Determine the (X, Y) coordinate at the center of the cell enclosing the given text.  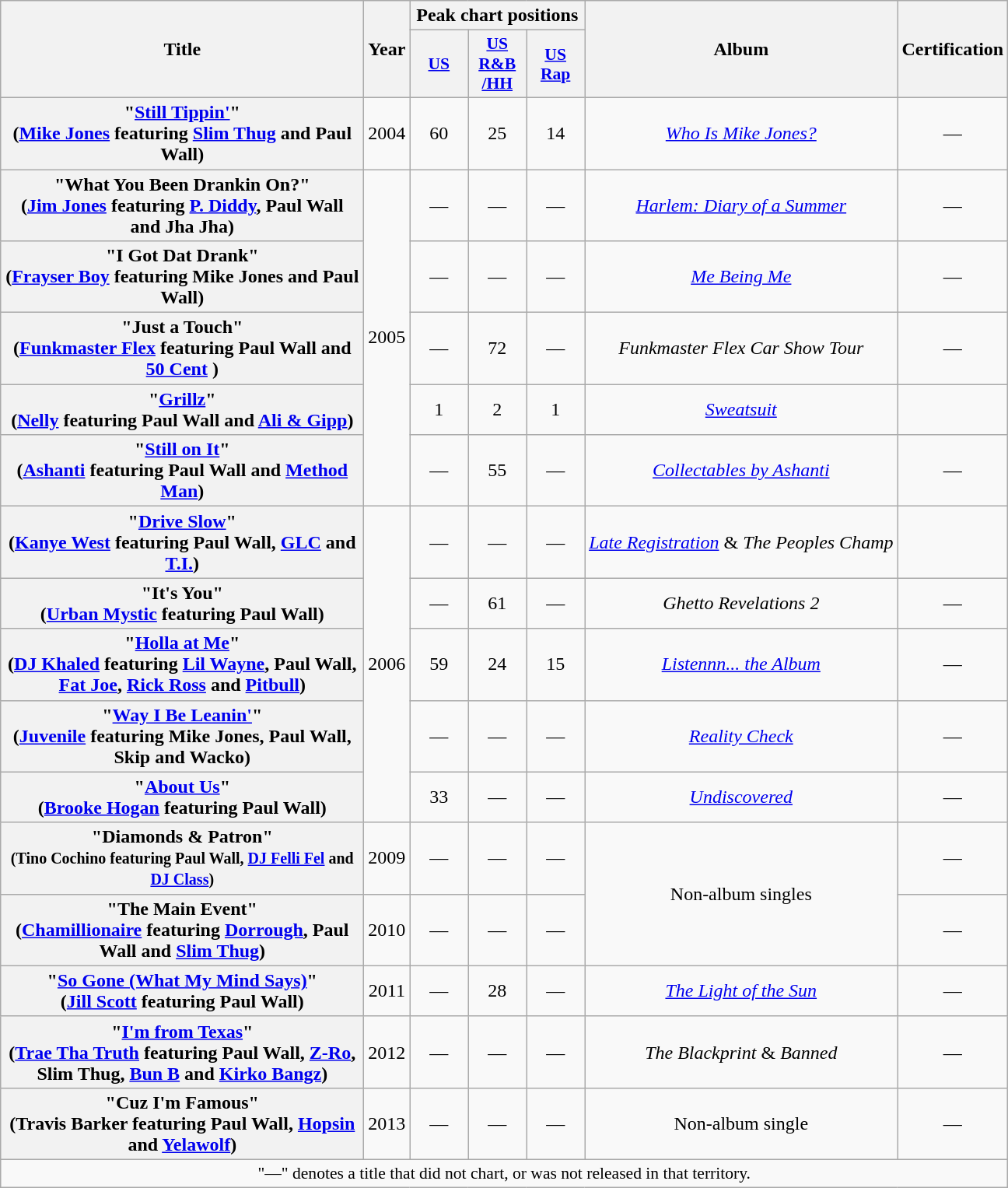
60 (439, 133)
"Still on It"(Ashanti featuring Paul Wall and Method Man) (182, 471)
The Blackprint & Banned (741, 1052)
"About Us"(Brooke Hogan featuring Paul Wall) (182, 797)
Non-album singles (741, 894)
"Just a Touch"(Funkmaster Flex featuring Paul Wall and 50 Cent ) (182, 349)
Undiscovered (741, 797)
72 (498, 349)
Collectables by Ashanti (741, 471)
"So Gone (What My Mind Says)"(Jill Scott featuring Paul Wall) (182, 991)
"Diamonds & Patron"(Tino Cochino featuring Paul Wall, DJ Felli Fel and DJ Class) (182, 858)
"It's You"(Urban Mystic featuring Paul Wall) (182, 604)
2 (498, 409)
2005 (387, 338)
Title (182, 50)
61 (498, 604)
"Cuz I'm Famous"(Travis Barker featuring Paul Wall, Hopsin and Yelawolf) (182, 1123)
25 (498, 133)
Reality Check (741, 736)
2009 (387, 858)
Album (741, 50)
"—" denotes a title that did not chart, or was not released in that territory. (504, 1173)
2004 (387, 133)
"Holla at Me"(DJ Khaled featuring Lil Wayne, Paul Wall, Fat Joe, Rick Ross and Pitbull) (182, 664)
15 (555, 664)
2006 (387, 664)
Funkmaster Flex Car Show Tour (741, 349)
The Light of the Sun (741, 991)
2013 (387, 1123)
Certification (953, 50)
Sweatsuit (741, 409)
Late Registration & The Peoples Champ (741, 542)
Who Is Mike Jones? (741, 133)
"Drive Slow"(Kanye West featuring Paul Wall, GLC and T.I.) (182, 542)
14 (555, 133)
"What You Been Drankin On?"(Jim Jones featuring P. Diddy, Paul Wall and Jha Jha) (182, 205)
55 (498, 471)
USR&B/HH (498, 64)
"I'm from Texas"(Trae Tha Truth featuring Paul Wall, Z-Ro, Slim Thug, Bun B and Kirko Bangz) (182, 1052)
24 (498, 664)
28 (498, 991)
"Still Tippin'"(Mike Jones featuring Slim Thug and Paul Wall) (182, 133)
"I Got Dat Drank"(Frayser Boy featuring Mike Jones and Paul Wall) (182, 277)
Ghetto Revelations 2 (741, 604)
33 (439, 797)
Peak chart positions (498, 16)
Me Being Me (741, 277)
"Grillz"(Nelly featuring Paul Wall and Ali & Gipp) (182, 409)
2010 (387, 930)
2011 (387, 991)
Year (387, 50)
"Way I Be Leanin'"(Juvenile featuring Mike Jones, Paul Wall, Skip and Wacko) (182, 736)
"The Main Event"(Chamillionaire featuring Dorrough, Paul Wall and Slim Thug) (182, 930)
2012 (387, 1052)
Harlem: Diary of a Summer (741, 205)
US (439, 64)
Listennn... the Album (741, 664)
59 (439, 664)
Non-album single (741, 1123)
US Rap (555, 64)
